Extract the [X, Y] coordinate from the center of the cell holding the provided text.  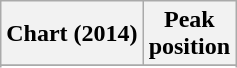
Peakposition [189, 34]
Chart (2014) [72, 34]
